Provide the (x, y) coordinate of the cell's center where the given text is located.  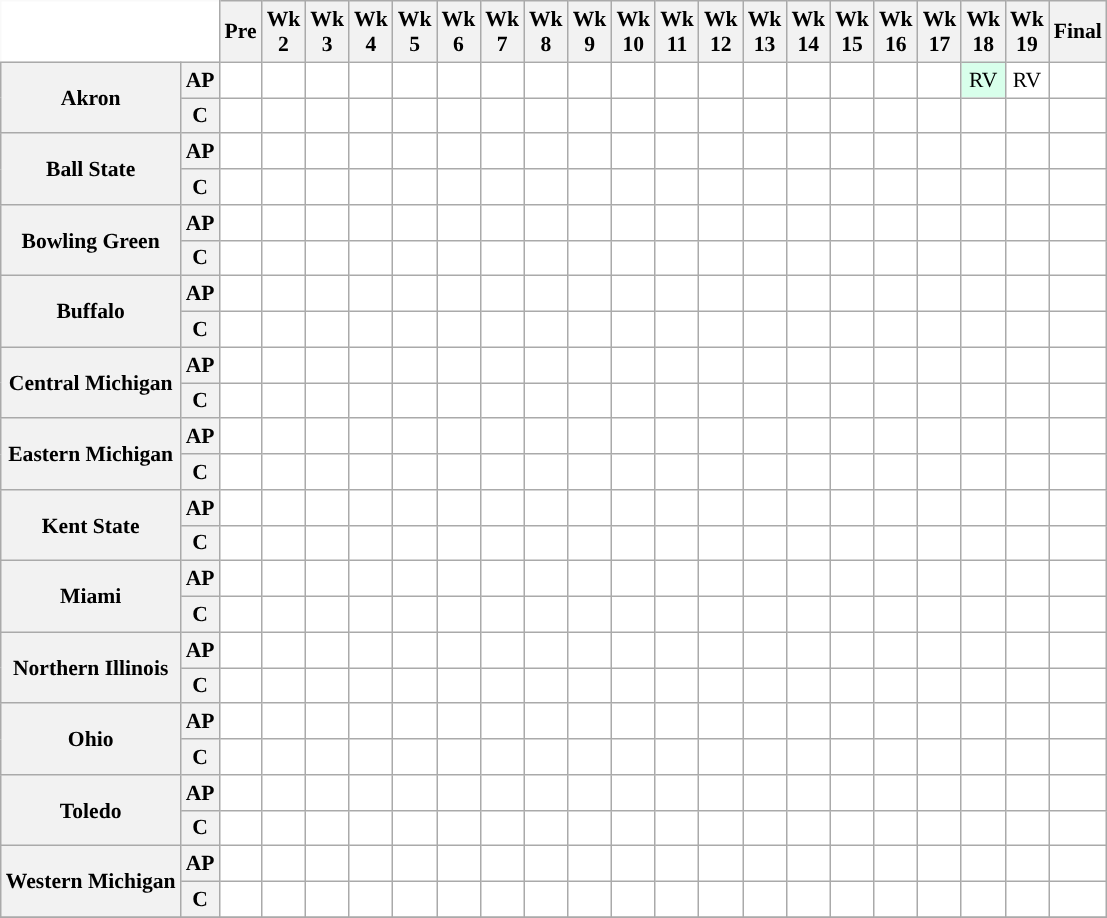
Wk8 (546, 32)
Buffalo (91, 312)
Pre (240, 32)
Wk19 (1027, 32)
Wk7 (502, 32)
Wk16 (896, 32)
Wk9 (590, 32)
Wk3 (327, 32)
Wk12 (721, 32)
Wk10 (633, 32)
Northern Illinois (91, 668)
Wk11 (677, 32)
Central Michigan (91, 382)
Wk13 (765, 32)
Eastern Michigan (91, 454)
Ball State (91, 170)
Western Michigan (91, 882)
Wk15 (852, 32)
Wk18 (983, 32)
Bowling Green (91, 240)
Wk14 (808, 32)
Wk2 (284, 32)
Wk5 (415, 32)
Miami (91, 596)
Wk17 (940, 32)
Final (1078, 32)
Akron (91, 98)
Toledo (91, 810)
Wk4 (371, 32)
Wk6 (458, 32)
Kent State (91, 526)
Ohio (91, 740)
